Provide the (X, Y) coordinate of the cell's center where the given text is located.  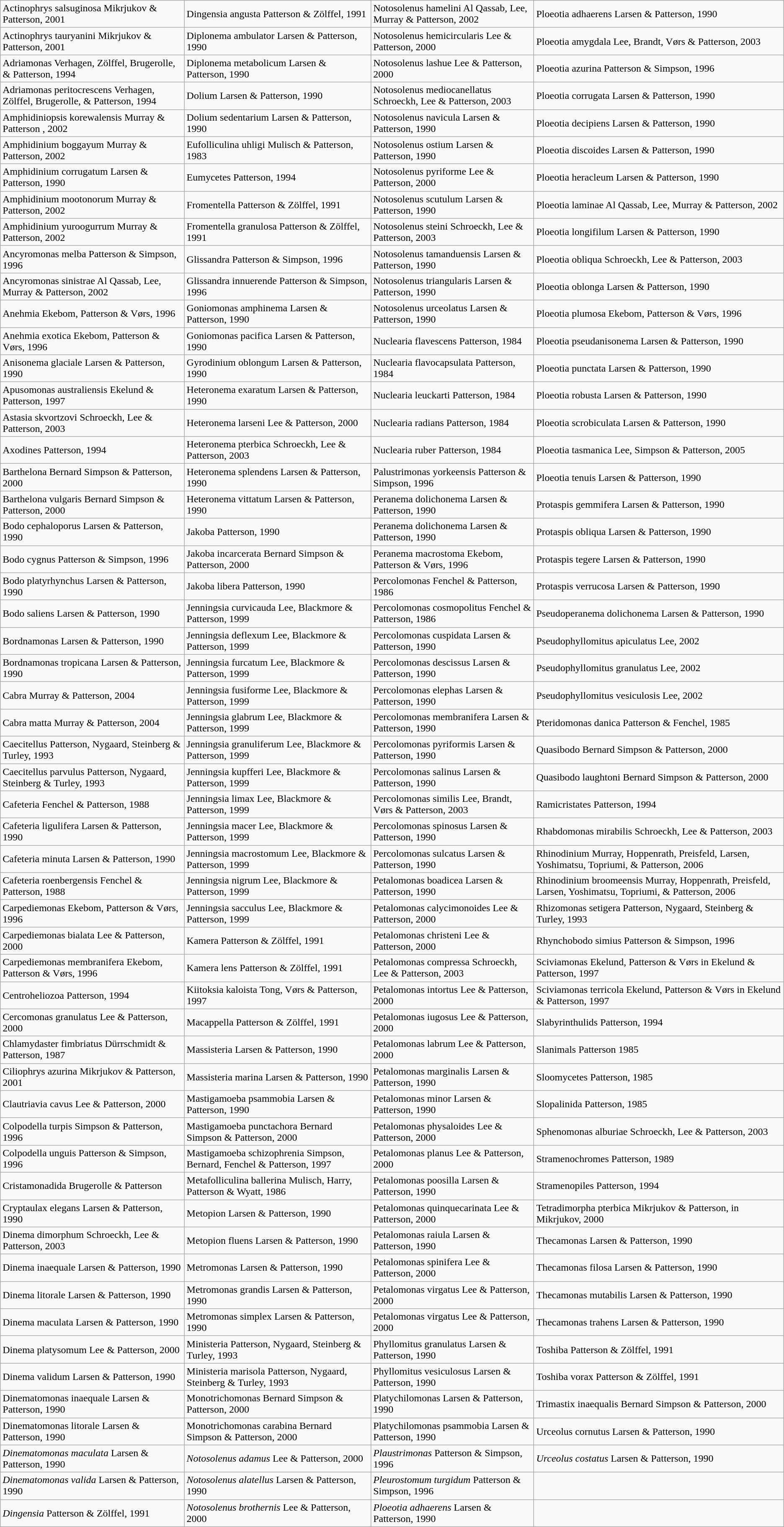
Phyllomitus granulatus Larsen & Patterson, 1990 (452, 1350)
Massisteria marina Larsen & Patterson, 1990 (278, 1077)
Nuclearia leuckarti Patterson, 1984 (452, 395)
Amphidinium yuroogurrum Murray & Patterson, 2002 (92, 232)
Nuclearia flavocapsulata Patterson, 1984 (452, 369)
Notosolenus urceolatus Larsen & Patterson, 1990 (452, 313)
Quasibodo laughtoni Bernard Simpson & Patterson, 2000 (659, 777)
Ploeotia scrobiculata Larsen & Patterson, 1990 (659, 423)
Ploeotia obliqua Schroeckh, Lee & Patterson, 2003 (659, 259)
Protaspis gemmifera Larsen & Patterson, 1990 (659, 504)
Eumycetes Patterson, 1994 (278, 178)
Bordnamonas Larsen & Patterson, 1990 (92, 641)
Actinophrys tauryanini Mikrjukov & Patterson, 2001 (92, 41)
Caecitellus Patterson, Nygaard, Steinberg & Turley, 1993 (92, 750)
Notosolenus tamanduensis Larsen & Patterson, 1990 (452, 259)
Kamera lens Patterson & Zölffel, 1991 (278, 968)
Notosolenus scutulum Larsen & Patterson, 1990 (452, 204)
Rhinodinium broomeensis Murray, Hoppenrath, Preisfeld, Larsen, Yoshimatsu, Topriumi, & Patterson, 2006 (659, 886)
Petalomonas minor Larsen & Patterson, 1990 (452, 1104)
Jakoba libera Patterson, 1990 (278, 587)
Notosolenus navicula Larsen & Patterson, 1990 (452, 123)
Adriamonas Verhagen, Zölffel, Brugerolle, & Patterson, 1994 (92, 69)
Notosolenus lashue Lee & Patterson, 2000 (452, 69)
Dinematomonas valida Larsen & Patterson, 1990 (92, 1486)
Petalomonas quinquecarinata Lee & Patterson, 2000 (452, 1213)
Percolomonas cuspidata Larsen & Patterson, 1990 (452, 641)
Pseudophyllomitus apiculatus Lee, 2002 (659, 641)
Mastigamoeba punctachora Bernard Simpson & Patterson, 2000 (278, 1131)
Anehmia exotica Ekebom, Patterson & Vørs, 1996 (92, 341)
Ploeotia pseudanisonema Larsen & Patterson, 1990 (659, 341)
Amphidinium boggayum Murray & Patterson, 2002 (92, 150)
Ploeotia decipiens Larsen & Patterson, 1990 (659, 123)
Pseudophyllomitus vesiculosis Lee, 2002 (659, 695)
Massisteria Larsen & Patterson, 1990 (278, 1050)
Notosolenus hamelini Al Qassab, Lee, Murray & Patterson, 2002 (452, 14)
Dinema maculata Larsen & Patterson, 1990 (92, 1322)
Tetradimorpha pterbica Mikrjukov & Patterson, in Mikrjukov, 2000 (659, 1213)
Monotrichomonas Bernard Simpson & Patterson, 2000 (278, 1404)
Chlamydaster fimbriatus Dürrschmidt & Patterson, 1987 (92, 1050)
Heteronema larseni Lee & Patterson, 2000 (278, 423)
Petalomonas calycimonoides Lee & Patterson, 2000 (452, 913)
Petalomonas intortus Lee & Patterson, 2000 (452, 995)
Macappella Patterson & Zölffel, 1991 (278, 1022)
Jenningsia nigrum Lee, Blackmore & Patterson, 1999 (278, 886)
Glissandra innuerende Patterson & Simpson, 1996 (278, 287)
Notosolenus brothernis Lee & Patterson, 2000 (278, 1513)
Ploeotia tenuis Larsen & Patterson, 1990 (659, 478)
Phyllomitus vesiculosus Larsen & Patterson, 1990 (452, 1377)
Percolomonas spinosus Larsen & Patterson, 1990 (452, 832)
Caecitellus parvulus Patterson, Nygaard, Steinberg & Turley, 1993 (92, 777)
Dinematomonas litorale Larsen & Patterson, 1990 (92, 1431)
Ploeotia oblonga Larsen & Patterson, 1990 (659, 287)
Petalomonas spinifera Lee & Patterson, 2000 (452, 1268)
Ploeotia discoides Larsen & Patterson, 1990 (659, 150)
Dinema litorale Larsen & Patterson, 1990 (92, 1295)
Dinema inaequale Larsen & Patterson, 1990 (92, 1268)
Notosolenus alatellus Larsen & Patterson, 1990 (278, 1486)
Eufolliculina uhligi Mulisch & Patterson, 1983 (278, 150)
Notosolenus hemicircularis Lee & Patterson, 2000 (452, 41)
Petalomonas iugosus Lee & Patterson, 2000 (452, 1022)
Percolomonas pyriformis Larsen & Patterson, 1990 (452, 750)
Notosolenus triangularis Larsen & Patterson, 1990 (452, 287)
Heteronema pterbica Schroeckh, Lee & Patterson, 2003 (278, 450)
Diplonema metabolicum Larsen & Patterson, 1990 (278, 69)
Petalomonas compressa Schroeckh, Lee & Patterson, 2003 (452, 968)
Cercomonas granulatus Lee & Patterson, 2000 (92, 1022)
Slabyrinthulids Patterson, 1994 (659, 1022)
Pseudophyllomitus granulatus Lee, 2002 (659, 668)
Metromonas simplex Larsen & Patterson, 1990 (278, 1322)
Rhynchobodo simius Patterson & Simpson, 1996 (659, 941)
Ploeotia robusta Larsen & Patterson, 1990 (659, 395)
Kiitoksia kaloista Tong, Vørs & Patterson, 1997 (278, 995)
Metopion fluens Larsen & Patterson, 1990 (278, 1241)
Nuclearia ruber Patterson, 1984 (452, 450)
Ploeotia amygdala Lee, Brandt, Vørs & Patterson, 2003 (659, 41)
Carpediemonas bialata Lee & Patterson, 2000 (92, 941)
Jakoba incarcerata Bernard Simpson & Patterson, 2000 (278, 559)
Mastigamoeba schizophrenia Simpson, Bernard, Fenchel & Patterson, 1997 (278, 1159)
Mastigamoeba psammobia Larsen & Patterson, 1990 (278, 1104)
Cristamonadida Brugerolle & Patterson (92, 1186)
Ploeotia punctata Larsen & Patterson, 1990 (659, 369)
Percolomonas membranifera Larsen & Patterson, 1990 (452, 722)
Jenningsia macer Lee, Blackmore & Patterson, 1999 (278, 832)
Anisonema glaciale Larsen & Patterson, 1990 (92, 369)
Jenningsia granuliferum Lee, Blackmore & Patterson, 1999 (278, 750)
Pteridomonas danica Patterson & Fenchel, 1985 (659, 722)
Gyrodinium oblongum Larsen & Patterson, 1990 (278, 369)
Petalomonas labrum Lee & Patterson, 2000 (452, 1050)
Jenningsia kupfferi Lee, Blackmore & Patterson, 1999 (278, 777)
Monotrichomonas carabina Bernard Simpson & Patterson, 2000 (278, 1431)
Toshiba vorax Patterson & Zölffel, 1991 (659, 1377)
Petalomonas christeni Lee & Patterson, 2000 (452, 941)
Jenningsia limax Lee, Blackmore & Patterson, 1999 (278, 804)
Goniomonas amphinema Larsen & Patterson, 1990 (278, 313)
Petalomonas poosilla Larsen & Patterson, 1990 (452, 1186)
Thecamonas Larsen & Patterson, 1990 (659, 1241)
Jenningsia curvicauda Lee, Blackmore & Patterson, 1999 (278, 613)
Clautriavia cavus Lee & Patterson, 2000 (92, 1104)
Notosolenus mediocanellatus Schroeckh, Lee & Patterson, 2003 (452, 96)
Stramenopiles Patterson, 1994 (659, 1186)
Bodo cephaloporus Larsen & Patterson, 1990 (92, 532)
Ministeria marisola Patterson, Nygaard, Steinberg & Turley, 1993 (278, 1377)
Ministeria Patterson, Nygaard, Steinberg & Turley, 1993 (278, 1350)
Slanimals Patterson 1985 (659, 1050)
Stramenochromes Patterson, 1989 (659, 1159)
Ancyromonas melba Patterson & Simpson, 1996 (92, 259)
Pleurostomum turgidum Patterson & Simpson, 1996 (452, 1486)
Platychilomonas psammobia Larsen & Patterson, 1990 (452, 1431)
Carpediemonas Ekebom, Patterson & Vørs, 1996 (92, 913)
Trimastix inaequalis Bernard Simpson & Patterson, 2000 (659, 1404)
Ploeotia plumosa Ekebom, Patterson & Vørs, 1996 (659, 313)
Glissandra Patterson & Simpson, 1996 (278, 259)
Amphidinium corrugatum Larsen & Patterson, 1990 (92, 178)
Percolomonas similis Lee, Brandt, Vørs & Patterson, 2003 (452, 804)
Metopion Larsen & Patterson, 1990 (278, 1213)
Percolomonas salinus Larsen & Patterson, 1990 (452, 777)
Heteronema exaratum Larsen & Patterson, 1990 (278, 395)
Ploeotia heracleum Larsen & Patterson, 1990 (659, 178)
Petalomonas boadicea Larsen & Patterson, 1990 (452, 886)
Adriamonas peritocrescens Verhagen, Zölffel, Brugerolle, & Patterson, 1994 (92, 96)
Barthelona Bernard Simpson & Patterson, 2000 (92, 478)
Peranema macrostoma Ekebom, Patterson & Vørs, 1996 (452, 559)
Percolomonas sulcatus Larsen & Patterson, 1990 (452, 859)
Sloomycetes Patterson, 1985 (659, 1077)
Jenningsia sacculus Lee, Blackmore & Patterson, 1999 (278, 913)
Petalomonas planus Lee & Patterson, 2000 (452, 1159)
Bodo saliens Larsen & Patterson, 1990 (92, 613)
Rhinodinium Murray, Hoppenrath, Preisfeld, Larsen, Yoshimatsu, Topriumi, & Patterson, 2006 (659, 859)
Ciliophrys azurina Mikrjukov & Patterson, 2001 (92, 1077)
Fromentella Patterson & Zölffel, 1991 (278, 204)
Bordnamonas tropicana Larsen & Patterson, 1990 (92, 668)
Jenningsia fusiforme Lee, Blackmore & Patterson, 1999 (278, 695)
Astasia skvortzovi Schroeckh, Lee & Patterson, 2003 (92, 423)
Actinophrys salsuginosa Mikrjukov & Patterson, 2001 (92, 14)
Ploeotia azurina Patterson & Simpson, 1996 (659, 69)
Colpodella turpis Simpson & Patterson, 1996 (92, 1131)
Notosolenus ostium Larsen & Patterson, 1990 (452, 150)
Quasibodo Bernard Simpson & Patterson, 2000 (659, 750)
Urceolus costatus Larsen & Patterson, 1990 (659, 1459)
Metafolliculina ballerina Mulisch, Harry, Patterson & Wyatt, 1986 (278, 1186)
Cryptaulax elegans Larsen & Patterson, 1990 (92, 1213)
Metromonas Larsen & Patterson, 1990 (278, 1268)
Petalomonas marginalis Larsen & Patterson, 1990 (452, 1077)
Ploeotia corrugata Larsen & Patterson, 1990 (659, 96)
Fromentella granulosa Patterson & Zölffel, 1991 (278, 232)
Dingensia angusta Patterson & Zölffel, 1991 (278, 14)
Nuclearia radians Patterson, 1984 (452, 423)
Ancyromonas sinistrae Al Qassab, Lee, Murray & Patterson, 2002 (92, 287)
Ploeotia longifilum Larsen & Patterson, 1990 (659, 232)
Cafeteria ligulifera Larsen & Patterson, 1990 (92, 832)
Carpediemonas membranifera Ekebom, Patterson & Vørs, 1996 (92, 968)
Cafeteria minuta Larsen & Patterson, 1990 (92, 859)
Axodines Patterson, 1994 (92, 450)
Dinema dimorphum Schroeckh, Lee & Patterson, 2003 (92, 1241)
Cabra Murray & Patterson, 2004 (92, 695)
Protaspis verrucosa Larsen & Patterson, 1990 (659, 587)
Amphidinium mootonorum Murray & Patterson, 2002 (92, 204)
Slopalinida Patterson, 1985 (659, 1104)
Dinematomonas inaequale Larsen & Patterson, 1990 (92, 1404)
Heteronema vittatum Larsen & Patterson, 1990 (278, 504)
Colpodella unguis Patterson & Simpson, 1996 (92, 1159)
Jenningsia macrostomum Lee, Blackmore & Patterson, 1999 (278, 859)
Dinema platysomum Lee & Patterson, 2000 (92, 1350)
Cafeteria roenbergensis Fenchel & Patterson, 1988 (92, 886)
Sciviamonas Ekelund, Patterson & Vørs in Ekelund & Patterson, 1997 (659, 968)
Protaspis tegere Larsen & Patterson, 1990 (659, 559)
Notosolenus steini Schroeckh, Lee & Patterson, 2003 (452, 232)
Heteronema splendens Larsen & Patterson, 1990 (278, 478)
Jenningsia glabrum Lee, Blackmore & Patterson, 1999 (278, 722)
Rhizomonas setigera Patterson, Nygaard, Steinberg & Turley, 1993 (659, 913)
Ploeotia laminae Al Qassab, Lee, Murray & Patterson, 2002 (659, 204)
Rhabdomonas mirabilis Schroeckh, Lee & Patterson, 2003 (659, 832)
Percolomonas Fenchel & Patterson, 1986 (452, 587)
Notosolenus pyriforme Lee & Patterson, 2000 (452, 178)
Percolomonas elephas Larsen & Patterson, 1990 (452, 695)
Centroheliozoa Patterson, 1994 (92, 995)
Thecamonas trahens Larsen & Patterson, 1990 (659, 1322)
Pseudoperanema dolichonema Larsen & Patterson, 1990 (659, 613)
Nuclearia flavescens Patterson, 1984 (452, 341)
Palustrimonas yorkeensis Patterson & Simpson, 1996 (452, 478)
Protaspis obliqua Larsen & Patterson, 1990 (659, 532)
Jenningsia furcatum Lee, Blackmore & Patterson, 1999 (278, 668)
Dolium Larsen & Patterson, 1990 (278, 96)
Apusomonas australiensis Ekelund & Patterson, 1997 (92, 395)
Goniomonas pacifica Larsen & Patterson, 1990 (278, 341)
Barthelona vulgaris Bernard Simpson & Patterson, 2000 (92, 504)
Toshiba Patterson & Zölffel, 1991 (659, 1350)
Petalomonas physaloides Lee & Patterson, 2000 (452, 1131)
Dolium sedentarium Larsen & Patterson, 1990 (278, 123)
Dinematomonas maculata Larsen & Patterson, 1990 (92, 1459)
Urceolus cornutus Larsen & Patterson, 1990 (659, 1431)
Kamera Patterson & Zölffel, 1991 (278, 941)
Percolomonas descissus Larsen & Patterson, 1990 (452, 668)
Cabra matta Murray & Patterson, 2004 (92, 722)
Cafeteria Fenchel & Patterson, 1988 (92, 804)
Thecamonas filosa Larsen & Patterson, 1990 (659, 1268)
Sciviamonas terricola Ekelund, Patterson & Vørs in Ekelund & Patterson, 1997 (659, 995)
Ramicristates Patterson, 1994 (659, 804)
Jenningsia deflexum Lee, Blackmore & Patterson, 1999 (278, 641)
Dingensia Patterson & Zölffel, 1991 (92, 1513)
Bodo cygnus Patterson & Simpson, 1996 (92, 559)
Dinema validum Larsen & Patterson, 1990 (92, 1377)
Sphenomonas alburiae Schroeckh, Lee & Patterson, 2003 (659, 1131)
Anehmia Ekebom, Patterson & Vørs, 1996 (92, 313)
Bodo platyrhynchus Larsen & Patterson, 1990 (92, 587)
Petalomonas raiula Larsen & Patterson, 1990 (452, 1241)
Ploeotia tasmanica Lee, Simpson & Patterson, 2005 (659, 450)
Jakoba Patterson, 1990 (278, 532)
Metromonas grandis Larsen & Patterson, 1990 (278, 1295)
Amphidiniopsis korewalensis Murray & Patterson , 2002 (92, 123)
Platychilomonas Larsen & Patterson, 1990 (452, 1404)
Diplonema ambulator Larsen & Patterson, 1990 (278, 41)
Notosolenus adamus Lee & Patterson, 2000 (278, 1459)
Plaustrimonas Patterson & Simpson, 1996 (452, 1459)
Thecamonas mutabilis Larsen & Patterson, 1990 (659, 1295)
Percolomonas cosmopolitus Fenchel & Patterson, 1986 (452, 613)
